Locate the cell with the specified text and output its [X, Y] center coordinate. 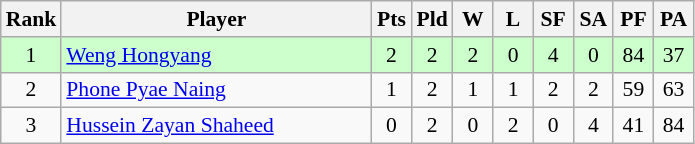
41 [633, 126]
59 [633, 90]
Player [216, 19]
L [513, 19]
63 [673, 90]
PF [633, 19]
Rank [32, 19]
Weng Hongyang [216, 55]
3 [32, 126]
Hussein Zayan Shaheed [216, 126]
W [473, 19]
37 [673, 55]
Pts [391, 19]
PA [673, 19]
SA [593, 19]
Pld [432, 19]
SF [553, 19]
Phone Pyae Naing [216, 90]
